Capture the cell that displays the provided text and extract its (x, y) central coordinate. 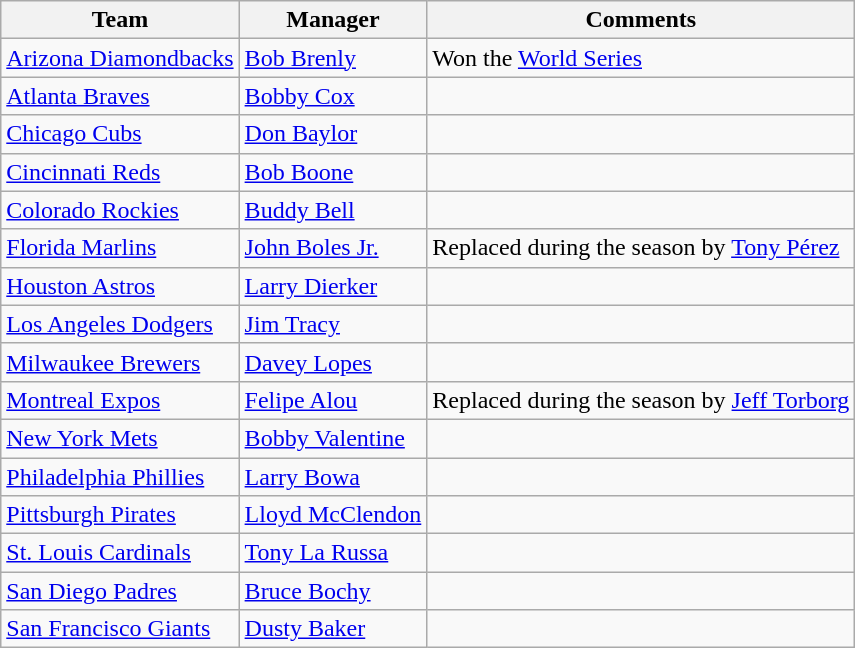
Dusty Baker (333, 629)
Cincinnati Reds (120, 172)
Lloyd McClendon (333, 515)
Bobby Cox (333, 96)
Los Angeles Dodgers (120, 324)
Philadelphia Phillies (120, 477)
New York Mets (120, 438)
Don Baylor (333, 134)
Buddy Bell (333, 210)
Larry Dierker (333, 286)
Bob Brenly (333, 58)
Bob Boone (333, 172)
Felipe Alou (333, 400)
San Diego Padres (120, 591)
Larry Bowa (333, 477)
Bobby Valentine (333, 438)
Davey Lopes (333, 362)
Arizona Diamondbacks (120, 58)
Pittsburgh Pirates (120, 515)
Bruce Bochy (333, 591)
Manager (333, 20)
Won the World Series (641, 58)
Colorado Rockies (120, 210)
Florida Marlins (120, 248)
San Francisco Giants (120, 629)
Atlanta Braves (120, 96)
Team (120, 20)
Replaced during the season by Tony Pérez (641, 248)
Comments (641, 20)
Houston Astros (120, 286)
St. Louis Cardinals (120, 553)
Milwaukee Brewers (120, 362)
Replaced during the season by Jeff Torborg (641, 400)
Montreal Expos (120, 400)
Chicago Cubs (120, 134)
John Boles Jr. (333, 248)
Jim Tracy (333, 324)
Tony La Russa (333, 553)
